Extract the [x, y] coordinate from the center of the cell holding the provided text.  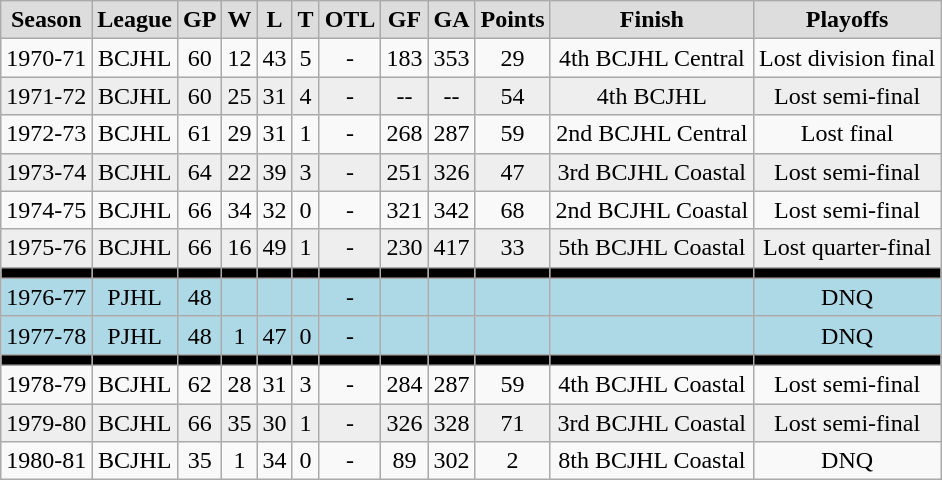
183 [404, 58]
4th BCJHL [652, 96]
230 [404, 248]
Finish [652, 20]
1977-78 [46, 335]
Playoffs [848, 20]
GF [404, 20]
League [135, 20]
5 [306, 58]
353 [452, 58]
GA [452, 20]
2 [512, 461]
89 [404, 461]
328 [452, 423]
28 [240, 384]
1980-81 [46, 461]
4th BCJHL Central [652, 58]
342 [452, 210]
284 [404, 384]
39 [274, 172]
1979-80 [46, 423]
1970-71 [46, 58]
417 [452, 248]
22 [240, 172]
71 [512, 423]
49 [274, 248]
T [306, 20]
2nd BCJHL Central [652, 134]
4th BCJHL Coastal [652, 384]
62 [200, 384]
32 [274, 210]
16 [240, 248]
1972-73 [46, 134]
Points [512, 20]
1971-72 [46, 96]
54 [512, 96]
33 [512, 248]
Lost quarter-final [848, 248]
25 [240, 96]
64 [200, 172]
L [274, 20]
268 [404, 134]
OTL [350, 20]
43 [274, 58]
Season [46, 20]
1976-77 [46, 297]
1974-75 [46, 210]
302 [452, 461]
251 [404, 172]
GP [200, 20]
1975-76 [46, 248]
321 [404, 210]
1973-74 [46, 172]
Lost final [848, 134]
Lost division final [848, 58]
W [240, 20]
61 [200, 134]
4 [306, 96]
1978-79 [46, 384]
68 [512, 210]
30 [274, 423]
2nd BCJHL Coastal [652, 210]
12 [240, 58]
5th BCJHL Coastal [652, 248]
8th BCJHL Coastal [652, 461]
